Pinpoint the cell where the given text exists, returning its [x, y] midpoint coordinate. 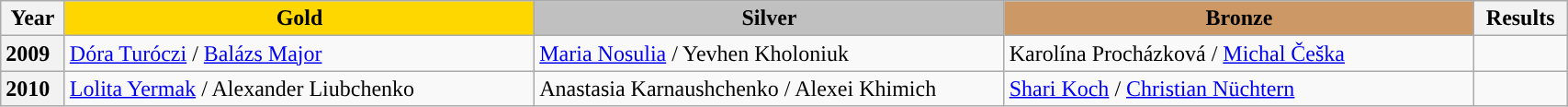
Silver [770, 18]
Gold [299, 18]
Shari Koch / Christian Nüchtern [1238, 89]
Bronze [1238, 18]
Lolita Yermak / Alexander Liubchenko [299, 89]
Dóra Turóczi / Balázs Major [299, 53]
Maria Nosulia / Yevhen Kholoniuk [770, 53]
2010 [33, 89]
Anastasia Karnaushchenko / Alexei Khimich [770, 89]
2009 [33, 53]
Results [1521, 18]
Karolína Procházková / Michal Češka [1238, 53]
Year [33, 18]
